Locate the cell with the specified text and output its [X, Y] center coordinate. 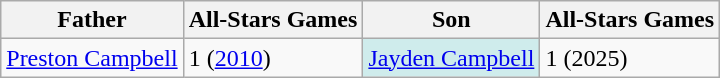
Preston Campbell [92, 58]
1 (2010) [273, 58]
Jayden Campbell [452, 58]
Father [92, 20]
1 (2025) [630, 58]
Son [452, 20]
